Capture the cell that displays the provided text and extract its [X, Y] central coordinate. 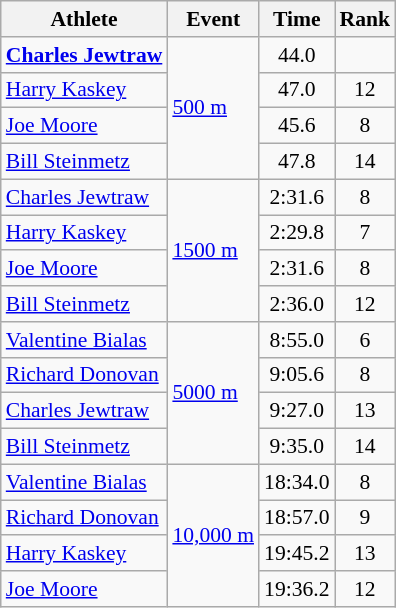
19:36.2 [296, 589]
47.0 [296, 90]
45.6 [296, 126]
10,000 m [213, 535]
1500 m [213, 250]
Rank [366, 19]
18:57.0 [296, 518]
47.8 [296, 162]
9:27.0 [296, 411]
8:55.0 [296, 340]
6 [366, 340]
Athlete [84, 19]
500 m [213, 108]
9 [366, 518]
18:34.0 [296, 482]
9:35.0 [296, 447]
7 [366, 233]
5000 m [213, 393]
Event [213, 19]
19:45.2 [296, 554]
44.0 [296, 55]
Time [296, 19]
2:36.0 [296, 304]
2:29.8 [296, 233]
9:05.6 [296, 375]
